Return (x, y) of the center of cell containing provided text 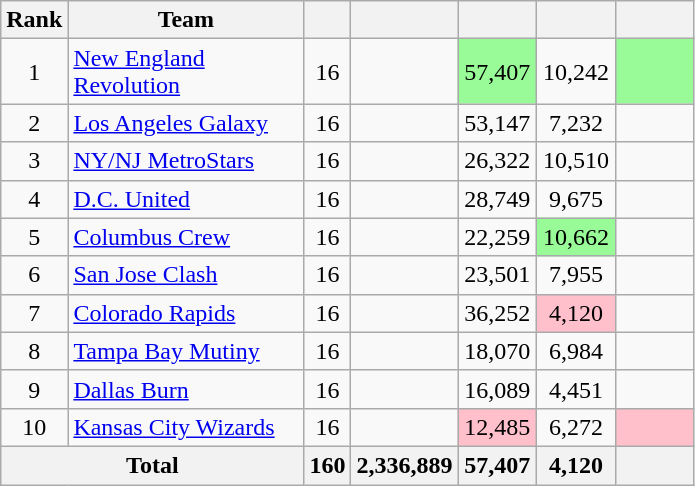
6 (34, 275)
2 (34, 123)
10 (34, 427)
Dallas Burn (186, 389)
9,675 (576, 199)
Tampa Bay Mutiny (186, 351)
160 (328, 465)
28,749 (498, 199)
Colorado Rapids (186, 313)
7,232 (576, 123)
Columbus Crew (186, 237)
Kansas City Wizards (186, 427)
1 (34, 72)
7,955 (576, 275)
7 (34, 313)
NY/NJ MetroStars (186, 161)
9 (34, 389)
Team (186, 20)
12,485 (498, 427)
5 (34, 237)
2,336,889 (404, 465)
San Jose Clash (186, 275)
10,510 (576, 161)
53,147 (498, 123)
10,242 (576, 72)
4 (34, 199)
16,089 (498, 389)
22,259 (498, 237)
6,984 (576, 351)
10,662 (576, 237)
3 (34, 161)
4,451 (576, 389)
New England Revolution (186, 72)
Los Angeles Galaxy (186, 123)
D.C. United (186, 199)
23,501 (498, 275)
Rank (34, 20)
8 (34, 351)
36,252 (498, 313)
26,322 (498, 161)
18,070 (498, 351)
Total (152, 465)
6,272 (576, 427)
